Capture the cell that displays the provided text and extract its [x, y] central coordinate. 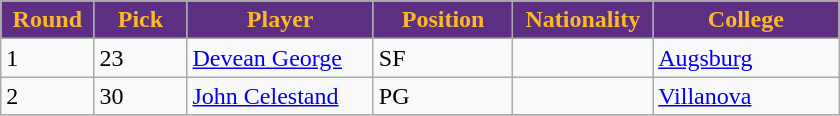
Nationality [583, 20]
23 [140, 58]
SF [443, 58]
Pick [140, 20]
2 [48, 96]
College [746, 20]
30 [140, 96]
Villanova [746, 96]
Player [280, 20]
PG [443, 96]
1 [48, 58]
Devean George [280, 58]
John Celestand [280, 96]
Position [443, 20]
Round [48, 20]
Augsburg [746, 58]
